Determine the (X, Y) coordinate at the center of the cell enclosing the given text.  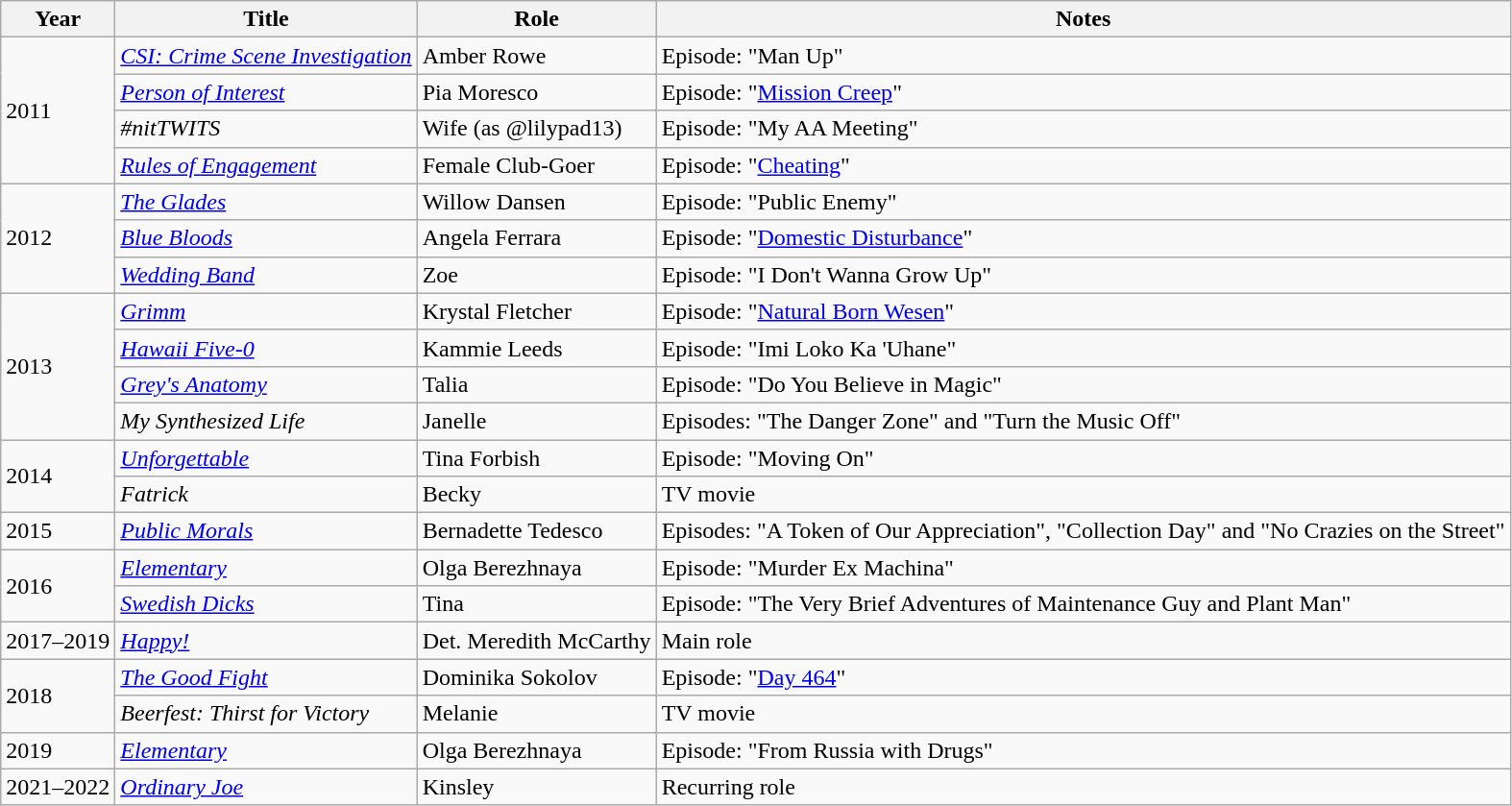
Episode: "The Very Brief Adventures of Maintenance Guy and Plant Man" (1084, 604)
Angela Ferrara (536, 238)
Episode: "Murder Ex Machina" (1084, 568)
2021–2022 (58, 787)
2016 (58, 586)
Episode: "Natural Born Wesen" (1084, 311)
Bernadette Tedesco (536, 531)
Title (266, 19)
The Good Fight (266, 677)
Episode: "Imi Loko Ka 'Uhane" (1084, 348)
Person of Interest (266, 92)
Notes (1084, 19)
Grimm (266, 311)
2014 (58, 476)
Episode: "Public Enemy" (1084, 202)
2017–2019 (58, 641)
2015 (58, 531)
Happy! (266, 641)
Wedding Band (266, 275)
2013 (58, 366)
2011 (58, 110)
Krystal Fletcher (536, 311)
2012 (58, 238)
Kinsley (536, 787)
Zoe (536, 275)
Det. Meredith McCarthy (536, 641)
Episode: "Moving On" (1084, 458)
Ordinary Joe (266, 787)
Dominika Sokolov (536, 677)
Episodes: "A Token of Our Appreciation", "Collection Day" and "No Crazies on the Street" (1084, 531)
My Synthesized Life (266, 421)
Beerfest: Thirst for Victory (266, 714)
Tina Forbish (536, 458)
Amber Rowe (536, 56)
Wife (as @lilypad13) (536, 129)
The Glades (266, 202)
Swedish Dicks (266, 604)
Episodes: "The Danger Zone" and "Turn the Music Off" (1084, 421)
Main role (1084, 641)
2019 (58, 750)
Year (58, 19)
Tina (536, 604)
Melanie (536, 714)
2018 (58, 696)
Episode: "From Russia with Drugs" (1084, 750)
Episode: "Day 464" (1084, 677)
Pia Moresco (536, 92)
Role (536, 19)
Episode: "Do You Believe in Magic" (1084, 384)
Episode: "Cheating" (1084, 165)
Recurring role (1084, 787)
#nitTWITS (266, 129)
Unforgettable (266, 458)
Public Morals (266, 531)
Willow Dansen (536, 202)
Becky (536, 495)
Janelle (536, 421)
Fatrick (266, 495)
Rules of Engagement (266, 165)
Blue Bloods (266, 238)
Episode: "I Don't Wanna Grow Up" (1084, 275)
Episode: "Mission Creep" (1084, 92)
Kammie Leeds (536, 348)
Hawaii Five-0 (266, 348)
Talia (536, 384)
Female Club-Goer (536, 165)
Episode: "My AA Meeting" (1084, 129)
Grey's Anatomy (266, 384)
Episode: "Domestic Disturbance" (1084, 238)
Episode: "Man Up" (1084, 56)
CSI: Crime Scene Investigation (266, 56)
